Locate the cell with the specified text and output its (x, y) center coordinate. 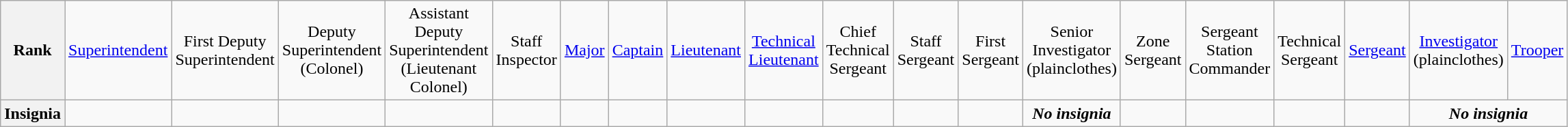
Technical Lieutenant (784, 51)
Sergeant (1378, 51)
Sergeant Station Commander (1230, 51)
First Deputy Superintendent (225, 51)
Lieutenant (706, 51)
Deputy Superintendent (Colonel) (332, 51)
Senior Investigator (plainclothes) (1072, 51)
Investigator (plainclothes) (1459, 51)
First Sergeant (991, 51)
Chief Technical Sergeant (858, 51)
Superintendent (118, 51)
Technical Sergeant (1310, 51)
Staff Inspector (526, 51)
Assistant Deputy Superintendent (Lieutenant Colonel) (439, 51)
Major (584, 51)
Zone Sergeant (1152, 51)
Staff Sergeant (925, 51)
Rank (33, 51)
Insignia (33, 113)
Captain (638, 51)
Trooper (1537, 51)
